Scan for the cell matching the given text and deliver its [x, y] coordinate at center. 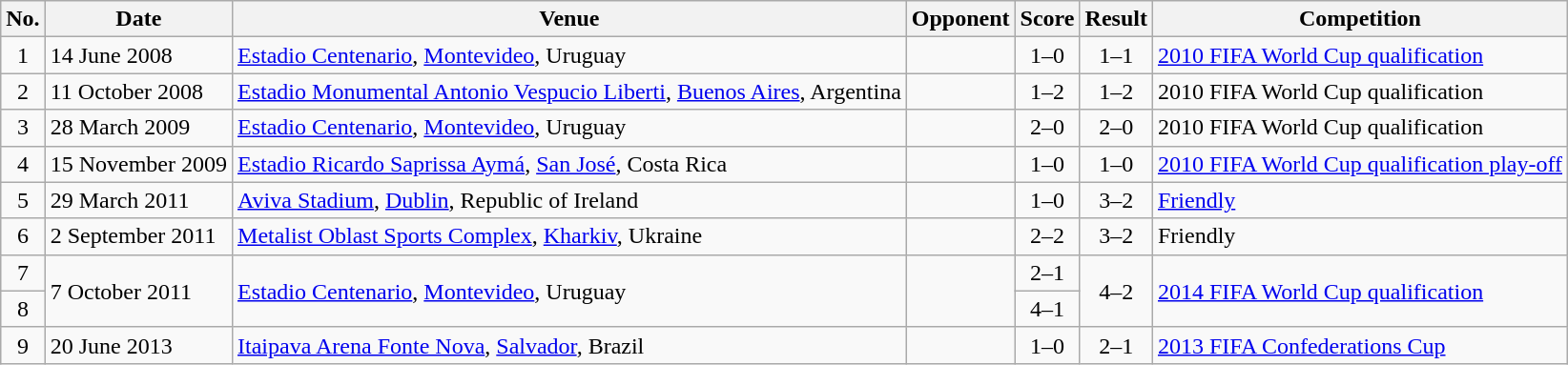
20 June 2013 [138, 345]
15 November 2009 [138, 164]
8 [23, 309]
4–2 [1116, 291]
2010 FIFA World Cup qualification play-off [1360, 164]
Date [138, 19]
Aviva Stadium, Dublin, Republic of Ireland [570, 200]
2 September 2011 [138, 236]
5 [23, 200]
7 October 2011 [138, 291]
28 March 2009 [138, 128]
11 October 2008 [138, 91]
3 [23, 128]
Itaipava Arena Fonte Nova, Salvador, Brazil [570, 345]
4 [23, 164]
Competition [1360, 19]
Estadio Monumental Antonio Vespucio Liberti, Buenos Aires, Argentina [570, 91]
Opponent [960, 19]
2–2 [1047, 236]
Estadio Ricardo Saprissa Aymá, San José, Costa Rica [570, 164]
4–1 [1047, 309]
Score [1047, 19]
2014 FIFA World Cup qualification [1360, 291]
No. [23, 19]
Metalist Oblast Sports Complex, Kharkiv, Ukraine [570, 236]
14 June 2008 [138, 55]
2 [23, 91]
1–1 [1116, 55]
Result [1116, 19]
7 [23, 273]
Venue [570, 19]
6 [23, 236]
9 [23, 345]
2013 FIFA Confederations Cup [1360, 345]
1 [23, 55]
29 March 2011 [138, 200]
